Find where the given text appears and provide that cell's center as (X, Y) coordinate. 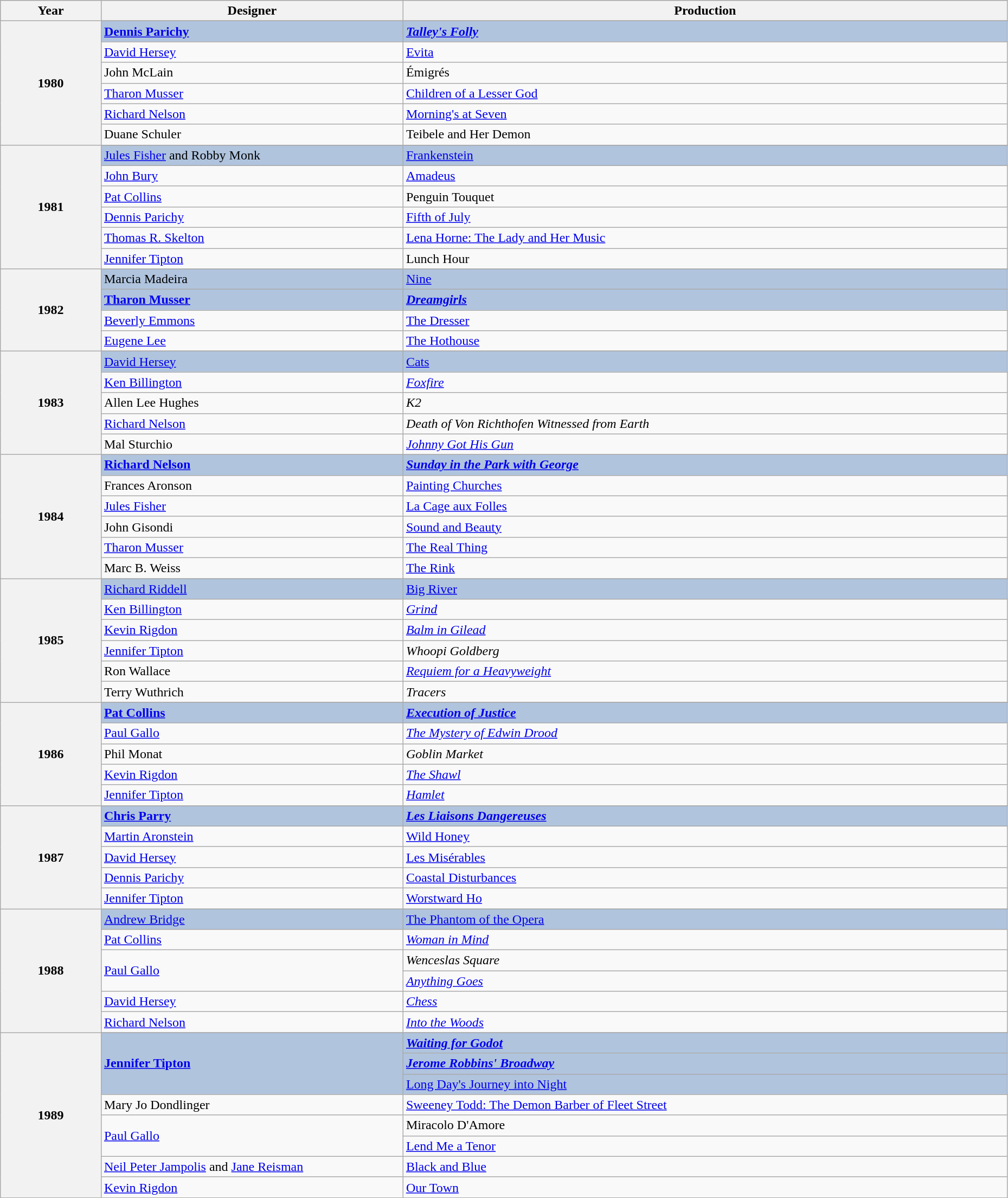
Sunday in the Park with George (705, 465)
Anything Goes (705, 981)
1981 (51, 207)
1983 (51, 403)
Children of a Lesser God (705, 93)
Teibele and Her Demon (705, 134)
Marc B. Weiss (252, 568)
Amadeus (705, 176)
The Hothouse (705, 341)
Wenceslas Square (705, 960)
Lena Horne: The Lady and Her Music (705, 238)
Execution of Justice (705, 713)
Grind (705, 610)
Penguin Touquet (705, 196)
Hamlet (705, 795)
Death of Von Richthofen Witnessed from Earth (705, 424)
The Phantom of the Opera (705, 919)
1987 (51, 857)
Painting Churches (705, 485)
Production (705, 11)
Thomas R. Skelton (252, 238)
1988 (51, 971)
Émigrés (705, 73)
Marcia Madeira (252, 279)
Whoopi Goldberg (705, 651)
Johnny Got His Gun (705, 444)
Goblin Market (705, 754)
The Real Thing (705, 547)
K2 (705, 403)
Dreamgirls (705, 300)
Chris Parry (252, 816)
Beverly Emmons (252, 321)
Fifth of July (705, 217)
Coastal Disturbances (705, 877)
Balm in Gilead (705, 630)
Chess (705, 1002)
1986 (51, 754)
Waiting for Godot (705, 1043)
John Gisondi (252, 527)
Year (51, 11)
Evita (705, 52)
1984 (51, 516)
Sweeney Todd: The Demon Barber of Fleet Street (705, 1105)
The Shawl (705, 774)
Terry Wuthrich (252, 692)
Andrew Bridge (252, 919)
Foxfire (705, 382)
Our Town (705, 1187)
Long Day's Journey into Night (705, 1084)
Into the Woods (705, 1022)
Black and Blue (705, 1167)
The Dresser (705, 321)
Big River (705, 588)
Richard Riddell (252, 588)
Martin Aronstein (252, 836)
Jerome Robbins' Broadway (705, 1064)
Woman in Mind (705, 940)
John Bury (252, 176)
Les Misérables (705, 857)
Tracers (705, 692)
Frankenstein (705, 155)
Worstward Ho (705, 898)
1989 (51, 1115)
Talley's Folly (705, 31)
La Cage aux Folles (705, 506)
The Rink (705, 568)
Ron Wallace (252, 671)
Eugene Lee (252, 341)
Neil Peter Jampolis and Jane Reisman (252, 1167)
Mal Sturchio (252, 444)
Designer (252, 11)
Miracolo D'Amore (705, 1125)
Jules Fisher (252, 506)
The Mystery of Edwin Drood (705, 733)
1982 (51, 310)
Mary Jo Dondlinger (252, 1105)
1980 (51, 83)
Allen Lee Hughes (252, 403)
Cats (705, 362)
Frances Aronson (252, 485)
Les Liaisons Dangereuses (705, 816)
Wild Honey (705, 836)
1985 (51, 640)
Morning's at Seven (705, 114)
Duane Schuler (252, 134)
Lunch Hour (705, 259)
Sound and Beauty (705, 527)
Requiem for a Heavyweight (705, 671)
Lend Me a Tenor (705, 1146)
Nine (705, 279)
John McLain (252, 73)
Phil Monat (252, 754)
Jules Fisher and Robby Monk (252, 155)
